Find where the given text appears and provide that cell's center as (X, Y) coordinate. 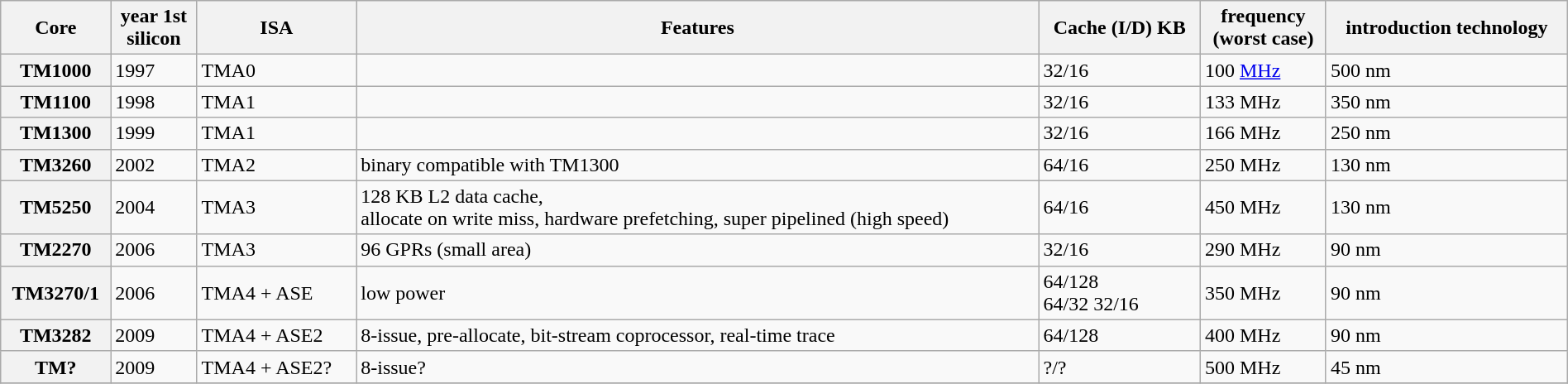
Cache (I/D) KB (1120, 28)
TM3260 (56, 165)
TM1300 (56, 133)
1998 (154, 102)
TM3270/1 (56, 293)
133 MHz (1263, 102)
350 MHz (1263, 293)
introduction technology (1446, 28)
128 KB L2 data cache,allocate on write miss, hardware prefetching, super pipelined (high speed) (698, 207)
TM5250 (56, 207)
TMA4 + ASE2 (276, 335)
low power (698, 293)
Core (56, 28)
290 MHz (1263, 250)
450 MHz (1263, 207)
?/? (1120, 367)
250 nm (1446, 133)
TMA2 (276, 165)
45 nm (1446, 367)
500 nm (1446, 70)
166 MHz (1263, 133)
64/128 (1120, 335)
Features (698, 28)
binary compatible with TM1300 (698, 165)
ISA (276, 28)
96 GPRs (small area) (698, 250)
TM1100 (56, 102)
8-issue? (698, 367)
100 MHz (1263, 70)
TMA0 (276, 70)
8-issue, pre-allocate, bit-stream coprocessor, real-time trace (698, 335)
TMA4 + ASE2? (276, 367)
400 MHz (1263, 335)
TM? (56, 367)
500 MHz (1263, 367)
2004 (154, 207)
250 MHz (1263, 165)
64/12864/32 32/16 (1120, 293)
frequency(worst case) (1263, 28)
350 nm (1446, 102)
TM2270 (56, 250)
1997 (154, 70)
1999 (154, 133)
2002 (154, 165)
TMA4 + ASE (276, 293)
TM3282 (56, 335)
TM1000 (56, 70)
year 1stsilicon (154, 28)
